Return the (X, Y) coordinate for the center point of the cell that contains the specified text.  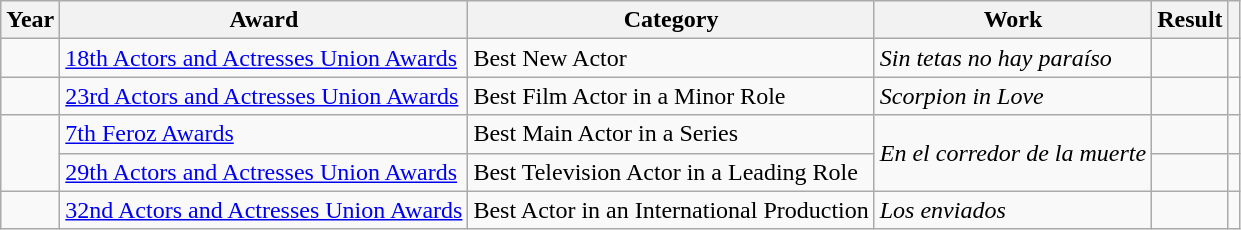
23rd Actors and Actresses Union Awards (264, 96)
Work (1012, 20)
Best Television Actor in a Leading Role (671, 172)
Award (264, 20)
Los enviados (1012, 210)
29th Actors and Actresses Union Awards (264, 172)
Year (30, 20)
Sin tetas no hay paraíso (1012, 58)
Scorpion in Love (1012, 96)
Category (671, 20)
Best New Actor (671, 58)
18th Actors and Actresses Union Awards (264, 58)
Best Film Actor in a Minor Role (671, 96)
Best Actor in an International Production (671, 210)
7th Feroz Awards (264, 134)
Best Main Actor in a Series (671, 134)
En el corredor de la muerte (1012, 153)
32nd Actors and Actresses Union Awards (264, 210)
Result (1190, 20)
